Scan for the cell matching the given text and deliver its (X, Y) coordinate at center. 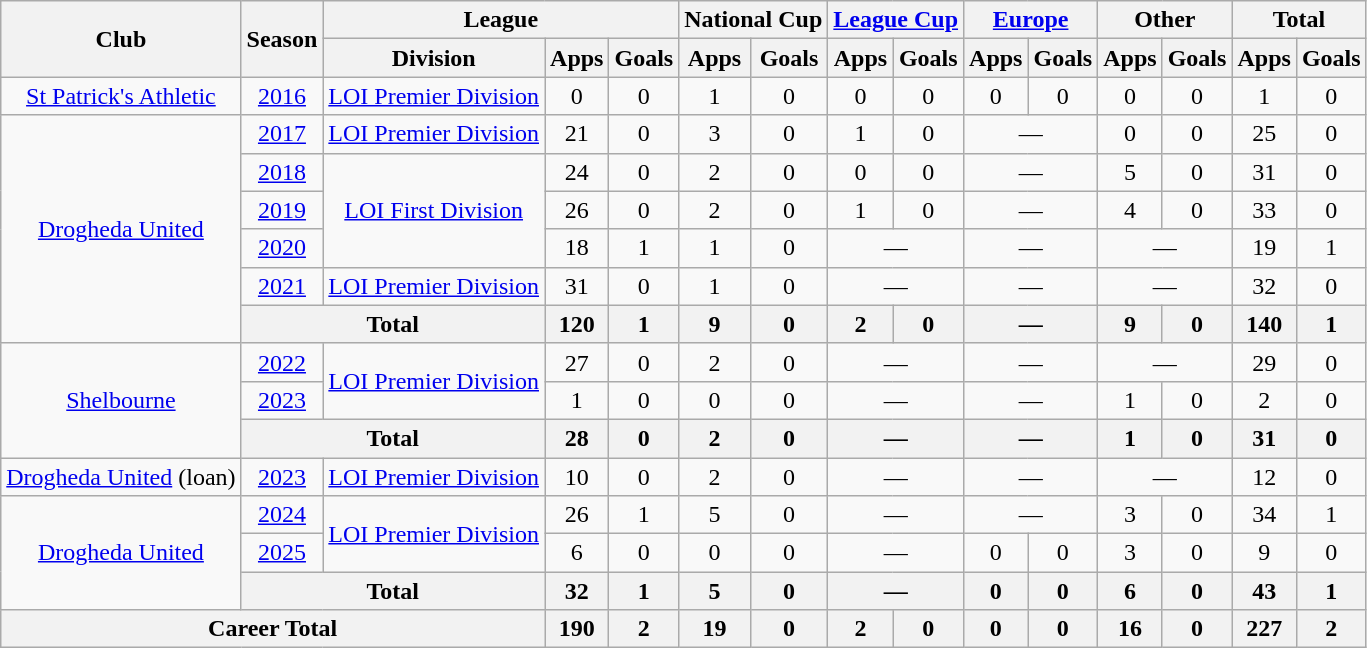
2022 (282, 362)
League Cup (896, 20)
2019 (282, 210)
120 (577, 324)
28 (577, 438)
16 (1130, 629)
2020 (282, 248)
140 (1264, 324)
43 (1264, 591)
Club (121, 39)
12 (1264, 477)
Career Total (273, 629)
2024 (282, 515)
21 (577, 134)
National Cup (754, 20)
24 (577, 172)
34 (1264, 515)
LOI First Division (434, 210)
10 (577, 477)
2021 (282, 286)
2016 (282, 96)
190 (577, 629)
4 (1130, 210)
25 (1264, 134)
2017 (282, 134)
Drogheda United (loan) (121, 477)
Season (282, 39)
League (501, 20)
29 (1264, 362)
Division (434, 58)
Europe (1031, 20)
Shelbourne (121, 400)
33 (1264, 210)
St Patrick's Athletic (121, 96)
2025 (282, 553)
Other (1165, 20)
227 (1264, 629)
27 (577, 362)
2018 (282, 172)
18 (577, 248)
